Identify which cell holds the provided text, then report its [x, y] central coordinate. 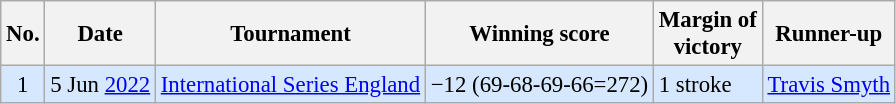
No. [23, 34]
5 Jun 2022 [100, 85]
International Series England [290, 85]
Runner-up [828, 34]
Winning score [539, 34]
Travis Smyth [828, 85]
Date [100, 34]
1 stroke [708, 85]
Margin ofvictory [708, 34]
−12 (69-68-69-66=272) [539, 85]
Tournament [290, 34]
1 [23, 85]
